Output the [x, y] coordinate of the center of the cell containing the given text.  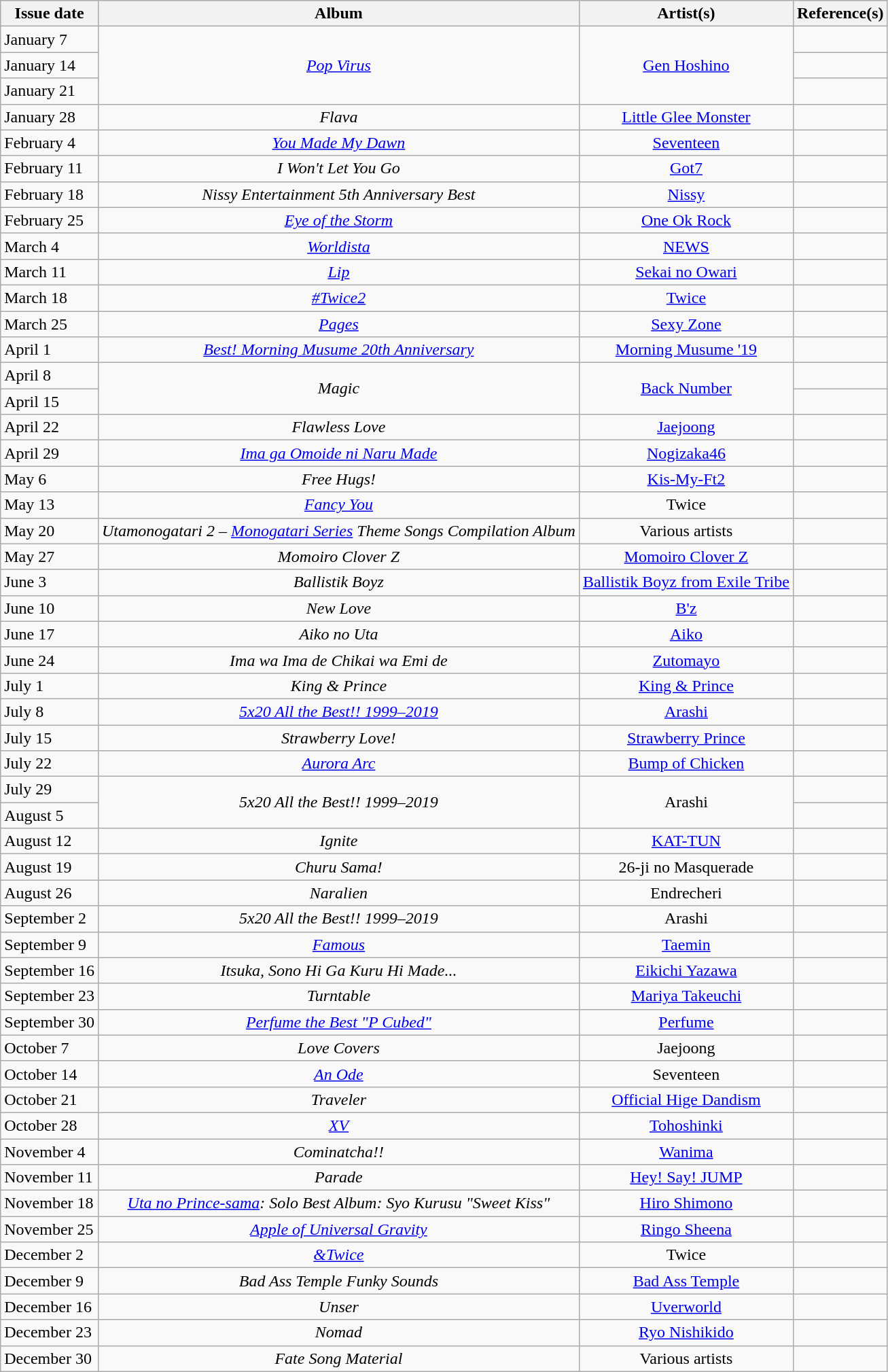
October 28 [50, 1125]
#Twice2 [338, 298]
June 17 [50, 634]
KAT-TUN [686, 841]
Eikichi Yazawa [686, 970]
Strawberry Prince [686, 737]
June 3 [50, 582]
Album [338, 14]
August 26 [50, 893]
September 9 [50, 945]
March 25 [50, 324]
Hiro Shimono [686, 1203]
Churu Sama! [338, 867]
Taemin [686, 945]
May 27 [50, 557]
Hey! Say! JUMP [686, 1178]
26-ji no Masquerade [686, 867]
Ballistik Boyz from Exile Tribe [686, 582]
March 18 [50, 298]
June 24 [50, 660]
September 23 [50, 996]
March 11 [50, 272]
Strawberry Love! [338, 737]
February 4 [50, 143]
December 23 [50, 1333]
Zutomayo [686, 660]
Aiko [686, 634]
One Ok Rock [686, 220]
Issue date [50, 14]
Perfume the Best "P Cubed" [338, 1022]
Aiko no Uta [338, 634]
November 18 [50, 1203]
Reference(s) [840, 14]
Turntable [338, 996]
Nomad [338, 1333]
Ignite [338, 841]
Bad Ass Temple [686, 1281]
Wanima [686, 1152]
Perfume [686, 1022]
July 29 [50, 790]
Eye of the Storm [338, 220]
August 5 [50, 815]
February 18 [50, 194]
April 29 [50, 453]
August 12 [50, 841]
October 14 [50, 1074]
You Made My Dawn [338, 143]
Fate Song Material [338, 1358]
Naralien [338, 893]
Mariya Takeuchi [686, 996]
XV [338, 1125]
&Twice [338, 1255]
April 22 [50, 427]
January 21 [50, 91]
March 4 [50, 246]
December 2 [50, 1255]
Free Hugs! [338, 479]
August 19 [50, 867]
February 25 [50, 220]
September 16 [50, 970]
Flawless Love [338, 427]
October 21 [50, 1100]
Fancy You [338, 505]
Pop Virus [338, 65]
October 7 [50, 1048]
January 14 [50, 65]
Uverworld [686, 1307]
Lip [338, 272]
Ima wa Ima de Chikai wa Emi de [338, 660]
Apple of Universal Gravity [338, 1229]
Pages [338, 324]
Love Covers [338, 1048]
Artist(s) [686, 14]
Parade [338, 1178]
An Ode [338, 1074]
May 13 [50, 505]
January 7 [50, 39]
November 11 [50, 1178]
Tohoshinki [686, 1125]
Traveler [338, 1100]
Sexy Zone [686, 324]
Itsuka, Sono Hi Ga Kuru Hi Made... [338, 970]
Back Number [686, 389]
Nissy Entertainment 5th Anniversary Best [338, 194]
Kis-My-Ft2 [686, 479]
May 6 [50, 479]
Flava [338, 117]
Got7 [686, 169]
Uta no Prince-sama: Solo Best Album: Syo Kurusu "Sweet Kiss" [338, 1203]
Bump of Chicken [686, 764]
January 28 [50, 117]
Ryo Nishikido [686, 1333]
B'z [686, 608]
Famous [338, 945]
New Love [338, 608]
May 20 [50, 531]
November 4 [50, 1152]
Utamonogatari 2 – Monogatari Series Theme Songs Compilation Album [338, 531]
November 25 [50, 1229]
February 11 [50, 169]
Aurora Arc [338, 764]
Unser [338, 1307]
September 30 [50, 1022]
Little Glee Monster [686, 117]
Official Hige Dandism [686, 1100]
Nissy [686, 194]
July 15 [50, 737]
Magic [338, 389]
Best! Morning Musume 20th Anniversary [338, 350]
September 2 [50, 919]
July 1 [50, 686]
July 22 [50, 764]
December 30 [50, 1358]
NEWS [686, 246]
April 15 [50, 402]
April 8 [50, 376]
Sekai no Owari [686, 272]
Worldista [338, 246]
December 9 [50, 1281]
Ballistik Boyz [338, 582]
December 16 [50, 1307]
Nogizaka46 [686, 453]
June 10 [50, 608]
Ima ga Omoide ni Naru Made [338, 453]
I Won't Let You Go [338, 169]
Bad Ass Temple Funky Sounds [338, 1281]
Ringo Sheena [686, 1229]
Endrecheri [686, 893]
July 8 [50, 711]
Gen Hoshino [686, 65]
April 1 [50, 350]
Morning Musume '19 [686, 350]
Cominatcha!! [338, 1152]
